Return [x, y] of the center of cell containing provided text 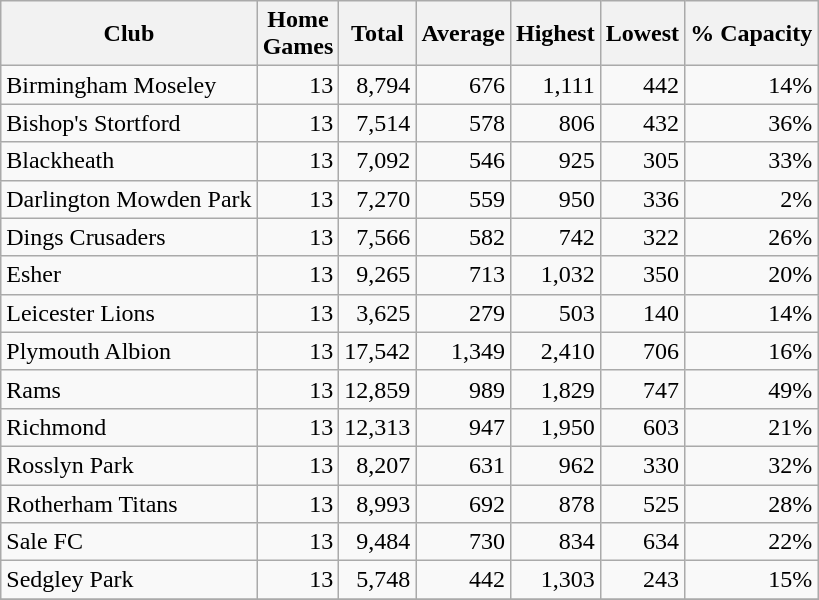
950 [555, 199]
2,410 [555, 351]
2% [752, 199]
706 [642, 351]
1,032 [555, 275]
7,514 [378, 123]
Rotherham Titans [129, 503]
Club [129, 34]
279 [464, 313]
742 [555, 237]
878 [555, 503]
33% [752, 161]
Total [378, 34]
336 [642, 199]
Sale FC [129, 542]
Plymouth Albion [129, 351]
559 [464, 199]
432 [642, 123]
578 [464, 123]
546 [464, 161]
12,313 [378, 427]
9,265 [378, 275]
7,566 [378, 237]
989 [464, 389]
Birmingham Moseley [129, 85]
503 [555, 313]
32% [752, 465]
1,349 [464, 351]
140 [642, 313]
49% [752, 389]
17,542 [378, 351]
1,829 [555, 389]
713 [464, 275]
Darlington Mowden Park [129, 199]
1,303 [555, 580]
Richmond [129, 427]
676 [464, 85]
3,625 [378, 313]
21% [752, 427]
525 [642, 503]
Sedgley Park [129, 580]
634 [642, 542]
26% [752, 237]
% Capacity [752, 34]
834 [555, 542]
1,950 [555, 427]
Dings Crusaders [129, 237]
8,794 [378, 85]
22% [752, 542]
Rams [129, 389]
Highest [555, 34]
8,207 [378, 465]
8,993 [378, 503]
HomeGames [298, 34]
305 [642, 161]
330 [642, 465]
806 [555, 123]
730 [464, 542]
322 [642, 237]
747 [642, 389]
36% [752, 123]
12,859 [378, 389]
28% [752, 503]
16% [752, 351]
947 [464, 427]
1,111 [555, 85]
9,484 [378, 542]
962 [555, 465]
692 [464, 503]
20% [752, 275]
Bishop's Stortford [129, 123]
925 [555, 161]
350 [642, 275]
7,270 [378, 199]
Blackheath [129, 161]
Leicester Lions [129, 313]
631 [464, 465]
7,092 [378, 161]
5,748 [378, 580]
Average [464, 34]
15% [752, 580]
Rosslyn Park [129, 465]
582 [464, 237]
243 [642, 580]
Esher [129, 275]
603 [642, 427]
Lowest [642, 34]
